Search for the cell housing the specified text and yield its (x, y) center coordinate. 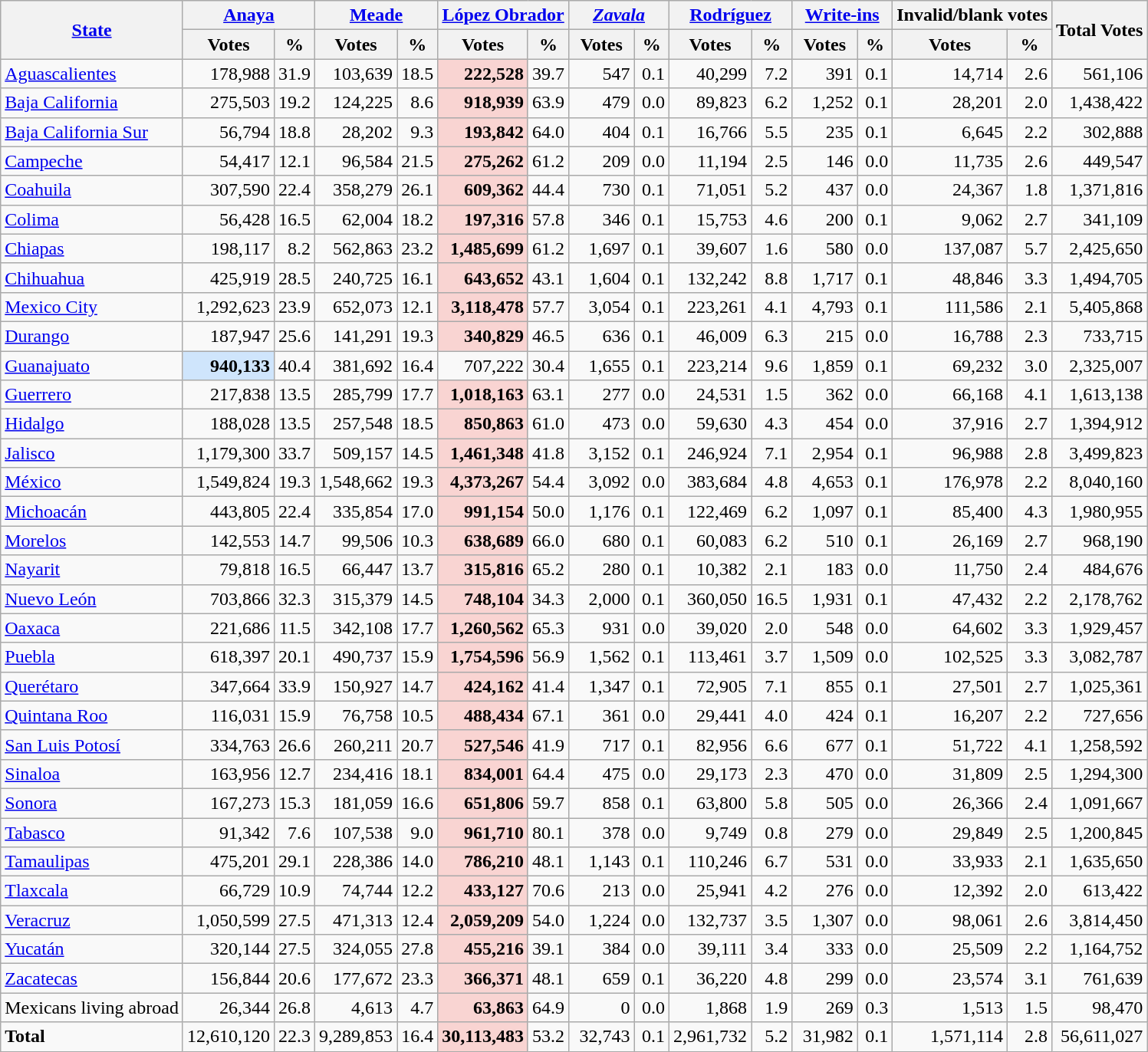
1,200,845 (1100, 832)
4.0 (771, 715)
Colima (92, 219)
63.1 (548, 395)
217,838 (229, 395)
15,753 (710, 219)
20.1 (294, 657)
5,405,868 (1100, 307)
31.9 (294, 74)
1,050,599 (229, 920)
213 (601, 891)
27,501 (950, 686)
64.9 (548, 1008)
122,469 (710, 511)
116,031 (229, 715)
79,818 (229, 570)
198,117 (229, 248)
1,292,623 (229, 307)
384 (601, 949)
27.8 (417, 949)
16,766 (710, 132)
940,133 (229, 366)
26,344 (229, 1008)
61.0 (548, 424)
107,538 (356, 832)
17.0 (417, 511)
33.9 (294, 686)
1,859 (825, 366)
1,258,592 (1100, 745)
Total (92, 1037)
8.8 (771, 278)
1,307 (825, 920)
66,729 (229, 891)
46.5 (548, 336)
12,392 (950, 891)
260,211 (356, 745)
652,073 (356, 307)
142,553 (229, 541)
1,164,752 (1100, 949)
141,291 (356, 336)
1.8 (1030, 190)
26.6 (294, 745)
51,722 (950, 745)
7.2 (771, 74)
71,051 (710, 190)
Meade (377, 15)
México (92, 482)
918,939 (483, 103)
96,584 (356, 161)
30.4 (548, 366)
57.8 (548, 219)
302,888 (1100, 132)
96,988 (950, 453)
39,607 (710, 248)
29.1 (294, 862)
13.7 (417, 570)
Zavala (618, 15)
347,664 (229, 686)
Zacatecas (92, 978)
1,260,562 (483, 628)
110,246 (710, 862)
437 (825, 190)
177,672 (356, 978)
4,613 (356, 1008)
285,799 (356, 395)
32,743 (601, 1037)
221,686 (229, 628)
26.1 (417, 190)
4.2 (771, 891)
961,710 (483, 832)
609,362 (483, 190)
443,805 (229, 511)
1,438,422 (1100, 103)
53.2 (548, 1037)
26,169 (950, 541)
360,050 (710, 599)
1,717 (825, 278)
315,816 (483, 570)
Chihuahua (92, 278)
2,425,650 (1100, 248)
33.7 (294, 453)
54.4 (548, 482)
2,325,007 (1100, 366)
29,441 (710, 715)
39.7 (548, 74)
223,261 (710, 307)
1,571,114 (950, 1037)
454 (825, 424)
2,961,732 (710, 1037)
Anaya (248, 15)
181,059 (356, 803)
931 (601, 628)
23,574 (950, 978)
3,082,787 (1100, 657)
850,863 (483, 424)
1,347 (601, 686)
1,613,138 (1100, 395)
1,509 (825, 657)
16,788 (950, 336)
56,611,027 (1100, 1037)
163,956 (229, 774)
1,018,163 (483, 395)
41.8 (548, 453)
111,586 (950, 307)
66.0 (548, 541)
Guanajuato (92, 366)
33,933 (950, 862)
57.7 (548, 307)
680 (601, 541)
404 (601, 132)
Nuevo León (92, 599)
471,313 (356, 920)
21.5 (417, 161)
299 (825, 978)
137,087 (950, 248)
36,220 (710, 978)
Baja California (92, 103)
475,201 (229, 862)
269 (825, 1008)
39.1 (548, 949)
1,176 (601, 511)
334,763 (229, 745)
280 (601, 570)
54.0 (548, 920)
176,978 (950, 482)
26.8 (294, 1008)
16,207 (950, 715)
1,025,361 (1100, 686)
3,152 (601, 453)
703,866 (229, 599)
4,373,267 (483, 482)
381,692 (356, 366)
28,202 (356, 132)
Durango (92, 336)
26,366 (950, 803)
Aguascalientes (92, 74)
Chiapas (92, 248)
23.2 (417, 248)
Mexicans living abroad (92, 1008)
22.3 (294, 1037)
5.8 (771, 803)
479 (601, 103)
124,225 (356, 103)
54,417 (229, 161)
24,531 (710, 395)
2,178,762 (1100, 599)
613,422 (1100, 891)
6.3 (771, 336)
Tabasco (92, 832)
1,754,596 (483, 657)
1,980,955 (1100, 511)
240,725 (356, 278)
9.6 (771, 366)
48,846 (950, 278)
580 (825, 248)
209 (601, 161)
64.4 (548, 774)
89,823 (710, 103)
275,262 (483, 161)
0.3 (875, 1008)
0.8 (771, 832)
56,794 (229, 132)
183 (825, 570)
9,062 (950, 219)
618,397 (229, 657)
Puebla (92, 657)
103,639 (356, 74)
67.1 (548, 715)
4,653 (825, 482)
85,400 (950, 511)
383,684 (710, 482)
855 (825, 686)
1,091,667 (1100, 803)
Write-ins (842, 15)
41.4 (548, 686)
562,863 (356, 248)
858 (601, 803)
2,954 (825, 453)
Tlaxcala (92, 891)
222,528 (483, 74)
Oaxaca (92, 628)
146 (825, 161)
748,104 (483, 599)
659 (601, 978)
200 (825, 219)
Sonora (92, 803)
1,252 (825, 103)
193,842 (483, 132)
3,814,450 (1100, 920)
490,737 (356, 657)
18.8 (294, 132)
19.2 (294, 103)
279 (825, 832)
47,432 (950, 599)
733,715 (1100, 336)
197,316 (483, 219)
0 (601, 1008)
636 (601, 336)
12.4 (417, 920)
74,744 (356, 891)
40.4 (294, 366)
425,919 (229, 278)
315,379 (356, 599)
14,714 (950, 74)
63,800 (710, 803)
López Obrador (503, 15)
366,371 (483, 978)
150,927 (356, 686)
66,168 (950, 395)
64.0 (548, 132)
335,854 (356, 511)
361 (601, 715)
23.3 (417, 978)
San Luis Potosí (92, 745)
548 (825, 628)
40,299 (710, 74)
362 (825, 395)
12,610,120 (229, 1037)
11,750 (950, 570)
358,279 (356, 190)
Rodríguez (731, 15)
Querétaro (92, 686)
4.7 (417, 1008)
23.9 (294, 307)
188,028 (229, 424)
Guerrero (92, 395)
341,109 (1100, 219)
488,434 (483, 715)
342,108 (356, 628)
Invalid/blank votes (972, 15)
65.3 (548, 628)
276 (825, 891)
28,201 (950, 103)
761,639 (1100, 978)
433,127 (483, 891)
Coahuila (92, 190)
246,924 (710, 453)
1,604 (601, 278)
14.0 (417, 862)
167,273 (229, 803)
4.6 (771, 219)
60,083 (710, 541)
46,009 (710, 336)
50.0 (548, 511)
98,061 (950, 920)
707,222 (483, 366)
43.1 (548, 278)
10.9 (294, 891)
24,367 (950, 190)
1,513 (950, 1008)
730 (601, 190)
424,162 (483, 686)
2,059,209 (483, 920)
320,144 (229, 949)
677 (825, 745)
15.3 (294, 803)
991,154 (483, 511)
156,844 (229, 978)
63.9 (548, 103)
8.6 (417, 103)
1,562 (601, 657)
473 (601, 424)
18.2 (417, 219)
1,494,705 (1100, 278)
Jalisco (92, 453)
8.2 (294, 248)
16.6 (417, 803)
275,503 (229, 103)
235 (825, 132)
6.6 (771, 745)
10.3 (417, 541)
1,548,662 (356, 482)
39,020 (710, 628)
Campeche (92, 161)
1,485,699 (483, 248)
Quintana Roo (92, 715)
234,416 (356, 774)
215 (825, 336)
91,342 (229, 832)
Baja California Sur (92, 132)
449,547 (1100, 161)
62,004 (356, 219)
10,382 (710, 570)
509,157 (356, 453)
307,590 (229, 190)
63,863 (483, 1008)
786,210 (483, 862)
187,947 (229, 336)
1,931 (825, 599)
505 (825, 803)
638,689 (483, 541)
25,941 (710, 891)
346 (601, 219)
1,097 (825, 511)
475 (601, 774)
6.7 (771, 862)
3.1 (1030, 978)
11.5 (294, 628)
5.7 (1030, 248)
25.6 (294, 336)
25,509 (950, 949)
455,216 (483, 949)
80.1 (548, 832)
4,793 (825, 307)
717 (601, 745)
132,242 (710, 278)
527,546 (483, 745)
16.1 (417, 278)
44.4 (548, 190)
178,988 (229, 74)
5.5 (771, 132)
3,499,823 (1100, 453)
98,470 (1100, 1008)
9,749 (710, 832)
Veracruz (92, 920)
64,602 (950, 628)
Hidalgo (92, 424)
31,809 (950, 774)
9.3 (417, 132)
Total Votes (1100, 30)
1,635,650 (1100, 862)
70.6 (548, 891)
6,645 (950, 132)
1,143 (601, 862)
3,054 (601, 307)
1,394,912 (1100, 424)
223,214 (710, 366)
12.7 (294, 774)
340,829 (483, 336)
1,224 (601, 920)
37,916 (950, 424)
424 (825, 715)
99,506 (356, 541)
28.5 (294, 278)
State (92, 30)
1,868 (710, 1008)
56.9 (548, 657)
1,179,300 (229, 453)
10.5 (417, 715)
Mexico City (92, 307)
3,118,478 (483, 307)
41.9 (548, 745)
39,111 (710, 949)
3.4 (771, 949)
1,294,300 (1100, 774)
470 (825, 774)
324,055 (356, 949)
3.7 (771, 657)
31,982 (825, 1037)
1.6 (771, 248)
29,849 (950, 832)
1,697 (601, 248)
Nayarit (92, 570)
531 (825, 862)
2,000 (601, 599)
277 (601, 395)
Morelos (92, 541)
20.7 (417, 745)
484,676 (1100, 570)
72,905 (710, 686)
59.7 (548, 803)
12.2 (417, 891)
1,371,816 (1100, 190)
643,652 (483, 278)
1,655 (601, 366)
391 (825, 74)
727,656 (1100, 715)
30,113,483 (483, 1037)
834,001 (483, 774)
561,106 (1100, 74)
3,092 (601, 482)
56,428 (229, 219)
1,929,457 (1100, 628)
Michoacán (92, 511)
1.9 (771, 1008)
651,806 (483, 803)
9,289,853 (356, 1037)
11,735 (950, 161)
968,190 (1100, 541)
3.0 (1030, 366)
3.5 (771, 920)
257,548 (356, 424)
11,194 (710, 161)
510 (825, 541)
333 (825, 949)
59,630 (710, 424)
20.6 (294, 978)
113,461 (710, 657)
29,173 (710, 774)
18.1 (417, 774)
102,525 (950, 657)
547 (601, 74)
69,232 (950, 366)
32.3 (294, 599)
Sinaloa (92, 774)
34.3 (548, 599)
7.6 (294, 832)
378 (601, 832)
132,737 (710, 920)
8,040,160 (1100, 482)
82,956 (710, 745)
76,758 (356, 715)
228,386 (356, 862)
66,447 (356, 570)
1,549,824 (229, 482)
9.0 (417, 832)
1,461,348 (483, 453)
Yucatán (92, 949)
Tamaulipas (92, 862)
65.2 (548, 570)
